Return the (x, y) coordinate for the center point of the cell that contains the specified text.  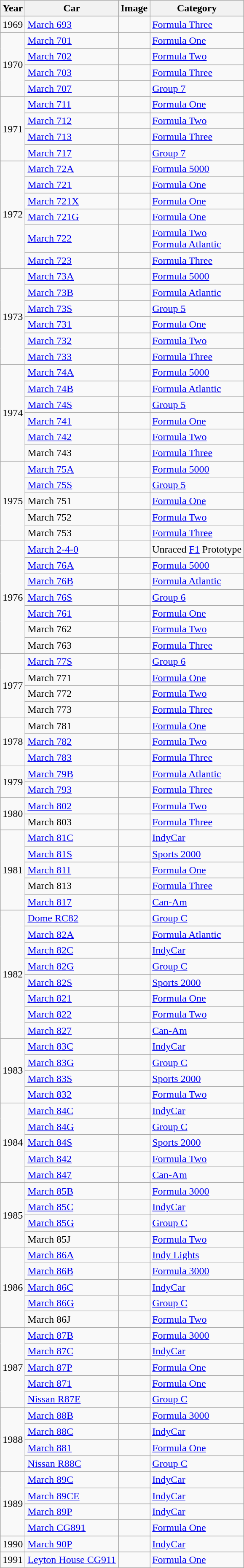
March 84C (72, 1111)
March 713 (72, 137)
March 763 (72, 645)
March 76B (72, 581)
March 721 (72, 185)
1986 (13, 1287)
Nissan R87E (72, 1399)
March 761 (72, 613)
March 702 (72, 56)
March 773 (72, 709)
Leyton House CG911 (72, 1560)
March 82C (72, 950)
March 751 (72, 501)
March 731 (72, 325)
1991 (13, 1560)
March 83C (72, 1047)
March 88C (72, 1431)
March 86G (72, 1303)
March 742 (72, 437)
March 82G (72, 966)
March 87B (72, 1335)
March 79B (72, 774)
March 817 (72, 902)
March 717 (72, 153)
March 86J (72, 1319)
March 76S (72, 597)
March 827 (72, 1031)
March 81C (72, 838)
March 75A (72, 469)
March 772 (72, 693)
March 762 (72, 629)
March 82S (72, 983)
1989 (13, 1504)
March 74B (72, 389)
March 85B (72, 1191)
1976 (13, 597)
1985 (13, 1215)
1990 (13, 1544)
March 771 (72, 677)
March 76A (72, 565)
1970 (13, 64)
March 693 (72, 24)
March 85C (72, 1207)
March 733 (72, 357)
March 87P (72, 1367)
March 701 (72, 40)
March 88B (72, 1415)
March 752 (72, 517)
March 73S (72, 309)
March 732 (72, 341)
March 89C (72, 1479)
March 2-4-0 (72, 549)
March 85G (72, 1223)
1975 (13, 501)
Unraced F1 Prototype (197, 549)
March 83G (72, 1063)
1971 (13, 129)
March 782 (72, 742)
March 86C (72, 1287)
March 832 (72, 1095)
1987 (13, 1367)
Category (197, 8)
March 84G (72, 1127)
March 811 (72, 870)
March 703 (72, 72)
March 741 (72, 421)
1977 (13, 685)
March 75S (72, 485)
March 81S (72, 854)
1978 (13, 741)
Formula TwoFormula Atlantic (197, 239)
March 753 (72, 533)
March 783 (72, 758)
March 743 (72, 453)
March 721X (72, 201)
1988 (13, 1439)
March 74S (72, 405)
March 722 (72, 239)
1983 (13, 1071)
March 881 (72, 1447)
March 85J (72, 1239)
March 82A (72, 934)
1972 (13, 214)
March 90P (72, 1544)
March 707 (72, 89)
1982 (13, 974)
1979 (13, 782)
March CG891 (72, 1528)
Dome RC82 (72, 918)
Year (13, 8)
March 89P (72, 1512)
1984 (13, 1143)
March 821 (72, 999)
March 813 (72, 886)
March 803 (72, 822)
March 86A (72, 1255)
1973 (13, 317)
March 712 (72, 121)
March 723 (72, 260)
March 74A (72, 373)
1980 (13, 814)
March 77S (72, 661)
Indy Lights (197, 1255)
March 721G (72, 217)
March 86B (72, 1271)
March 72A (72, 169)
March 802 (72, 806)
March 711 (72, 105)
March 871 (72, 1383)
March 781 (72, 725)
March 73A (72, 277)
1981 (13, 870)
March 842 (72, 1159)
March 847 (72, 1175)
Car (72, 8)
March 83S (72, 1079)
March 73B (72, 293)
March 84S (72, 1143)
March 89CE (72, 1496)
1969 (13, 24)
Nissan R88C (72, 1463)
March 793 (72, 790)
1974 (13, 413)
March 822 (72, 1015)
March 87C (72, 1351)
Image (134, 8)
